Return [X, Y] of the center of cell containing provided text 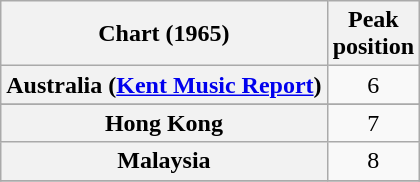
Chart (1965) [164, 34]
7 [373, 123]
6 [373, 85]
8 [373, 161]
Malaysia [164, 161]
Peakposition [373, 34]
Australia (Kent Music Report) [164, 85]
Hong Kong [164, 123]
